Provide the [x, y] coordinate of the cell's center where the given text is located.  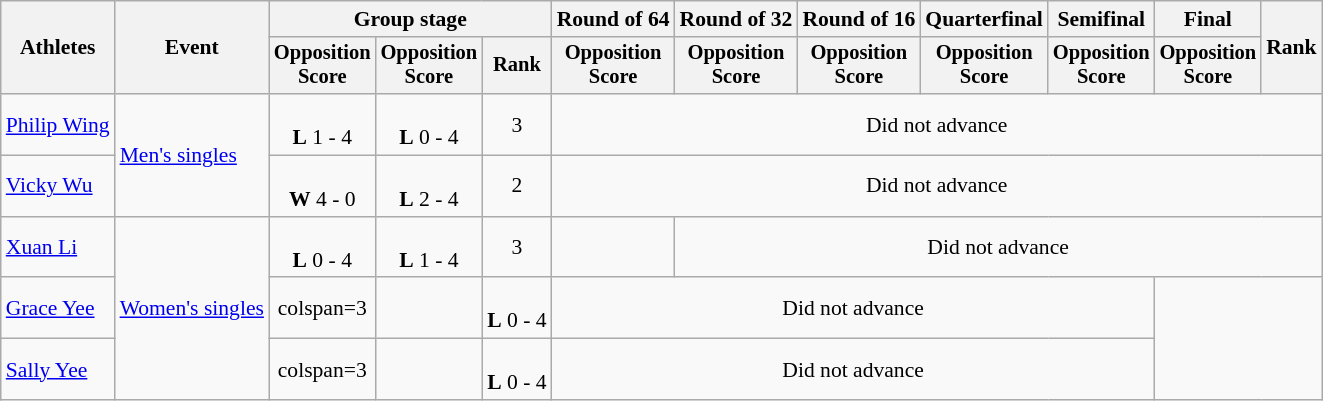
Final [1208, 19]
Vicky Wu [58, 186]
Quarterfinal [984, 19]
Group stage [410, 19]
Men's singles [192, 155]
Grace Yee [58, 308]
Xuan Li [58, 248]
2 [517, 186]
Round of 64 [614, 19]
Athletes [58, 48]
Round of 16 [858, 19]
Semifinal [1102, 19]
Round of 32 [736, 19]
Sally Yee [58, 370]
Philip Wing [58, 124]
Event [192, 48]
L 2 - 4 [430, 186]
W 4 - 0 [322, 186]
Women's singles [192, 308]
